From the cell containing the given text, extract its center point as [X, Y] coordinate. 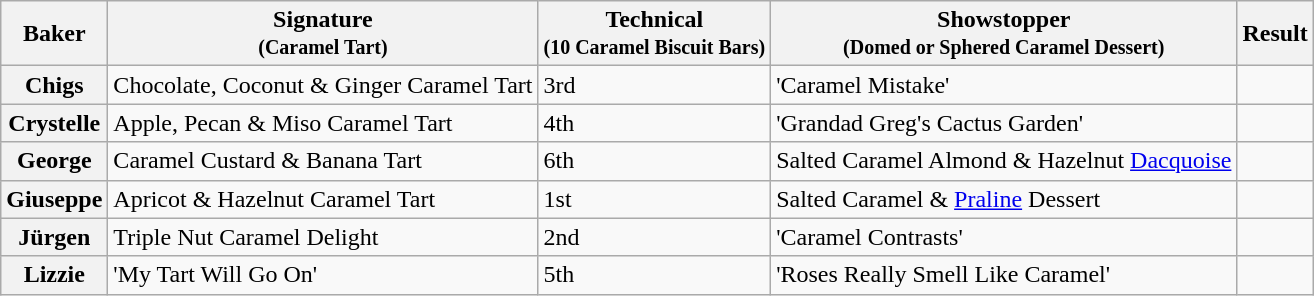
Crystelle [54, 123]
Chigs [54, 85]
Caramel Custard & Banana Tart [323, 161]
Lizzie [54, 275]
Apple, Pecan & Miso Caramel Tart [323, 123]
Chocolate, Coconut & Ginger Caramel Tart [323, 85]
George [54, 161]
Apricot & Hazelnut Caramel Tart [323, 199]
'My Tart Will Go On' [323, 275]
Salted Caramel Almond & Hazelnut Dacquoise [1004, 161]
'Roses Really Smell Like Caramel' [1004, 275]
Signature(Caramel Tart) [323, 34]
Salted Caramel & Praline Dessert [1004, 199]
4th [654, 123]
2nd [654, 237]
Jürgen [54, 237]
5th [654, 275]
'Caramel Contrasts' [1004, 237]
Baker [54, 34]
'Grandad Greg's Cactus Garden' [1004, 123]
Technical(10 Caramel Biscuit Bars) [654, 34]
'Caramel Mistake' [1004, 85]
Triple Nut Caramel Delight [323, 237]
3rd [654, 85]
Result [1275, 34]
Showstopper(Domed or Sphered Caramel Dessert) [1004, 34]
Giuseppe [54, 199]
6th [654, 161]
1st [654, 199]
